Detect which cell encompasses the target text, then output its (X, Y) center coordinate. 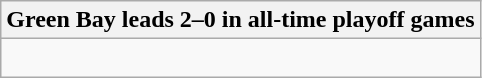
Green Bay leads 2–0 in all-time playoff games (240, 20)
